Pinpoint the cell where the given text exists, returning its [X, Y] midpoint coordinate. 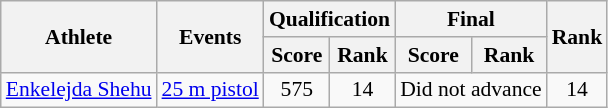
Qualification [330, 19]
Athlete [79, 36]
Enkelejda Shehu [79, 90]
Events [210, 36]
Final [471, 19]
25 m pistol [210, 90]
575 [297, 90]
Did not advance [471, 90]
